For the text-containing cell, return its midpoint in [x, y] coordinate format. 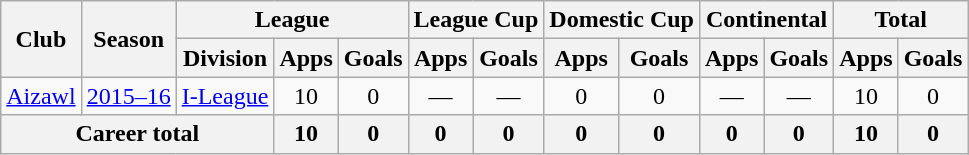
Continental [766, 20]
League [292, 20]
I-League [225, 96]
Total [901, 20]
2015–16 [128, 96]
Domestic Cup [622, 20]
Season [128, 39]
League Cup [476, 20]
Aizawl [41, 96]
Division [225, 58]
Career total [138, 134]
Club [41, 39]
